Capture the cell that displays the provided text and extract its (X, Y) central coordinate. 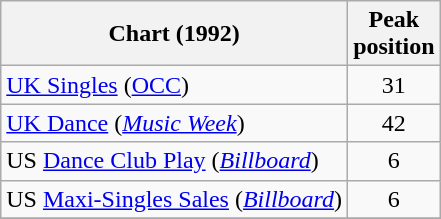
UK Dance (Music Week) (174, 123)
US Dance Club Play (Billboard) (174, 161)
Chart (1992) (174, 34)
US Maxi-Singles Sales (Billboard) (174, 199)
Peakposition (394, 34)
31 (394, 85)
42 (394, 123)
UK Singles (OCC) (174, 85)
